Return (X, Y) of the center of cell containing provided text 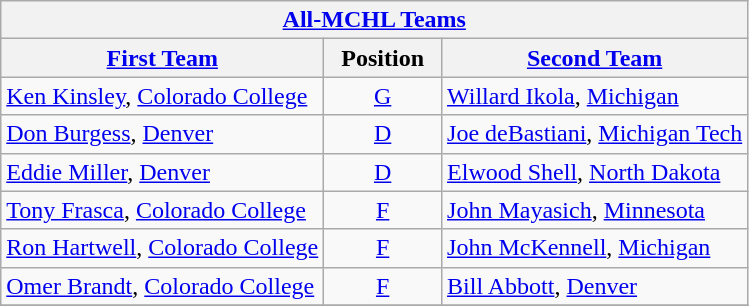
Tony Frasca, Colorado College (162, 210)
Don Burgess, Denver (162, 134)
Bill Abbott, Denver (595, 286)
John Mayasich, Minnesota (595, 210)
Omer Brandt, Colorado College (162, 286)
Elwood Shell, North Dakota (595, 172)
John McKennell, Michigan (595, 248)
All-MCHL Teams (374, 20)
Willard Ikola, Michigan (595, 96)
Ron Hartwell, Colorado College (162, 248)
Second Team (595, 58)
Eddie Miller, Denver (162, 172)
First Team (162, 58)
Ken Kinsley, Colorado College (162, 96)
Joe deBastiani, Michigan Tech (595, 134)
Position (383, 58)
G (383, 96)
